Return (x, y) of the center of cell containing provided text 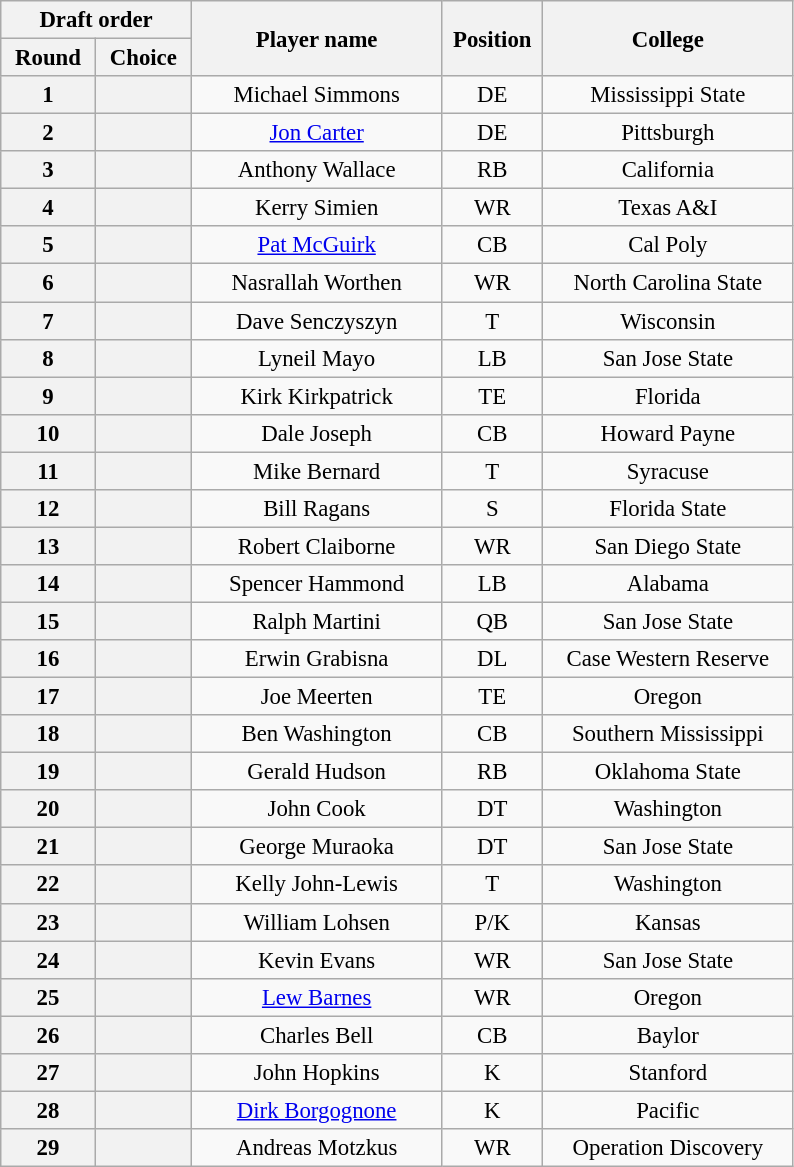
Joe Meerten (316, 697)
QB (492, 621)
Pat McGuirk (316, 245)
Pittsburgh (668, 133)
14 (48, 584)
Stanford (668, 1073)
Mike Bernard (316, 471)
7 (48, 321)
8 (48, 358)
Operation Discovery (668, 1148)
29 (48, 1148)
Ben Washington (316, 734)
Kerry Simien (316, 208)
26 (48, 1035)
Alabama (668, 584)
Dirk Borgognone (316, 1110)
North Carolina State (668, 283)
10 (48, 433)
13 (48, 546)
Florida (668, 396)
9 (48, 396)
15 (48, 621)
4 (48, 208)
John Cook (316, 809)
College (668, 38)
Baylor (668, 1035)
Southern Mississippi (668, 734)
William Lohsen (316, 922)
Wisconsin (668, 321)
Case Western Reserve (668, 659)
12 (48, 509)
Anthony Wallace (316, 170)
Kelly John-Lewis (316, 885)
Position (492, 38)
Mississippi State (668, 95)
John Hopkins (316, 1073)
23 (48, 922)
Howard Payne (668, 433)
Erwin Grabisna (316, 659)
2 (48, 133)
Lew Barnes (316, 997)
San Diego State (668, 546)
Kirk Kirkpatrick (316, 396)
Nasrallah Worthen (316, 283)
Pacific (668, 1110)
18 (48, 734)
P/K (492, 922)
Cal Poly (668, 245)
Charles Bell (316, 1035)
Lyneil Mayo (316, 358)
17 (48, 697)
Robert Claiborne (316, 546)
3 (48, 170)
George Muraoka (316, 847)
Draft order (96, 20)
1 (48, 95)
Oklahoma State (668, 772)
Round (48, 58)
California (668, 170)
16 (48, 659)
Jon Carter (316, 133)
Syracuse (668, 471)
Dale Joseph (316, 433)
Ralph Martini (316, 621)
Texas A&I (668, 208)
6 (48, 283)
25 (48, 997)
21 (48, 847)
Gerald Hudson (316, 772)
Kevin Evans (316, 960)
22 (48, 885)
28 (48, 1110)
27 (48, 1073)
Spencer Hammond (316, 584)
24 (48, 960)
DL (492, 659)
20 (48, 809)
19 (48, 772)
Bill Ragans (316, 509)
S (492, 509)
Player name (316, 38)
Andreas Motzkus (316, 1148)
Choice (143, 58)
Florida State (668, 509)
11 (48, 471)
Michael Simmons (316, 95)
Kansas (668, 922)
5 (48, 245)
Dave Senczyszyn (316, 321)
